Locate the cell with the specified text and output its (X, Y) center coordinate. 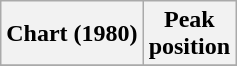
Chart (1980) (72, 34)
Peak position (189, 34)
